Scan for the cell matching the given text and deliver its (X, Y) coordinate at center. 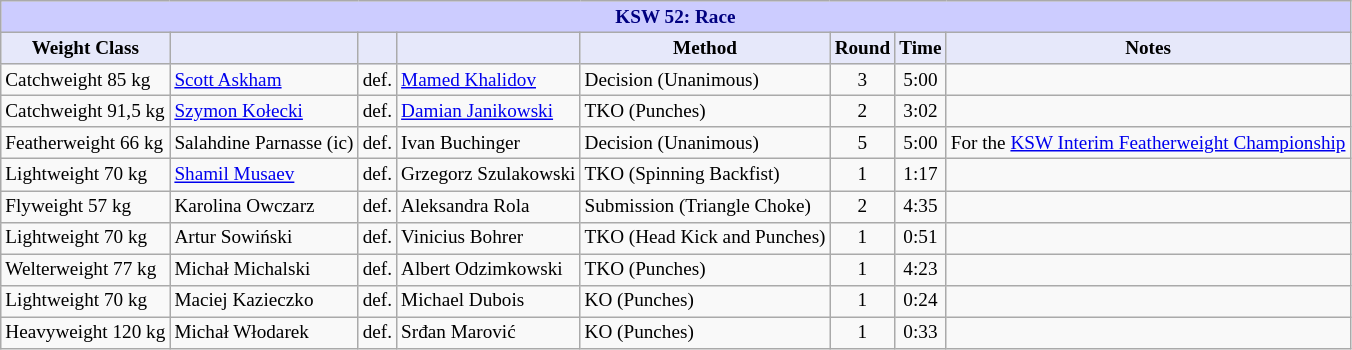
1:17 (920, 175)
Grzegorz Szulakowski (488, 175)
Weight Class (86, 48)
For the KSW Interim Featherweight Championship (1148, 143)
3:02 (920, 111)
Scott Askham (264, 80)
Michael Dubois (488, 301)
Featherweight 66 kg (86, 143)
Szymon Kołecki (264, 111)
Damian Janikowski (488, 111)
Catchweight 91,5 kg (86, 111)
Ivan Buchinger (488, 143)
Salahdine Parnasse (ic) (264, 143)
Round (862, 48)
Srđan Marović (488, 333)
5 (862, 143)
Submission (Triangle Choke) (705, 206)
Michał Michalski (264, 270)
TKO (Head Kick and Punches) (705, 238)
4:23 (920, 270)
Shamil Musaev (264, 175)
Welterweight 77 kg (86, 270)
Mamed Khalidov (488, 80)
Time (920, 48)
0:24 (920, 301)
Vinicius Bohrer (488, 238)
Catchweight 85 kg (86, 80)
4:35 (920, 206)
TKO (Spinning Backfist) (705, 175)
Flyweight 57 kg (86, 206)
Karolina Owczarz (264, 206)
Albert Odzimkowski (488, 270)
Maciej Kazieczko (264, 301)
KSW 52: Race (676, 17)
Heavyweight 120 kg (86, 333)
Michał Włodarek (264, 333)
3 (862, 80)
Method (705, 48)
Aleksandra Rola (488, 206)
Artur Sowiński (264, 238)
0:33 (920, 333)
0:51 (920, 238)
Notes (1148, 48)
